Determine the (X, Y) coordinate at the center of the cell enclosing the given text.  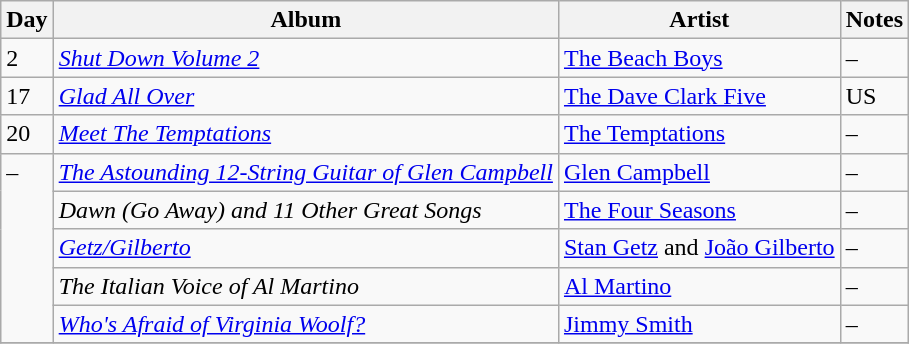
20 (27, 134)
The Dave Clark Five (699, 96)
Stan Getz and João Gilberto (699, 248)
The Temptations (699, 134)
Jimmy Smith (699, 324)
Day (27, 20)
The Astounding 12-String Guitar of Glen Campbell (306, 172)
Meet The Temptations (306, 134)
Album (306, 20)
Getz/Gilberto (306, 248)
Shut Down Volume 2 (306, 58)
2 (27, 58)
Glen Campbell (699, 172)
The Four Seasons (699, 210)
Al Martino (699, 286)
17 (27, 96)
Dawn (Go Away) and 11 Other Great Songs (306, 210)
Artist (699, 20)
Notes (874, 20)
Who's Afraid of Virginia Woolf? (306, 324)
Glad All Over (306, 96)
The Beach Boys (699, 58)
US (874, 96)
The Italian Voice of Al Martino (306, 286)
